Search for the cell housing the specified text and yield its (x, y) center coordinate. 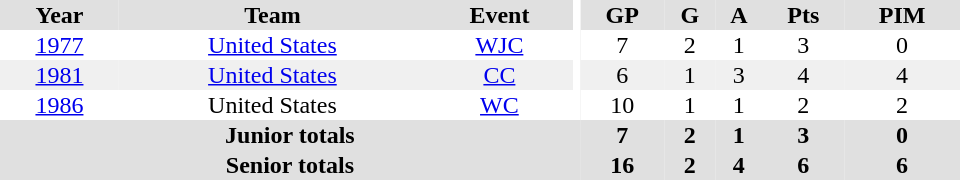
Year (60, 15)
16 (622, 165)
Junior totals (290, 135)
1986 (60, 105)
PIM (902, 15)
10 (622, 105)
Pts (804, 15)
WC (500, 105)
1981 (60, 75)
Senior totals (290, 165)
G (690, 15)
WJC (500, 45)
1977 (60, 45)
CC (500, 75)
GP (622, 15)
Event (500, 15)
A (738, 15)
Team (272, 15)
